Detect which cell encompasses the target text, then output its (X, Y) center coordinate. 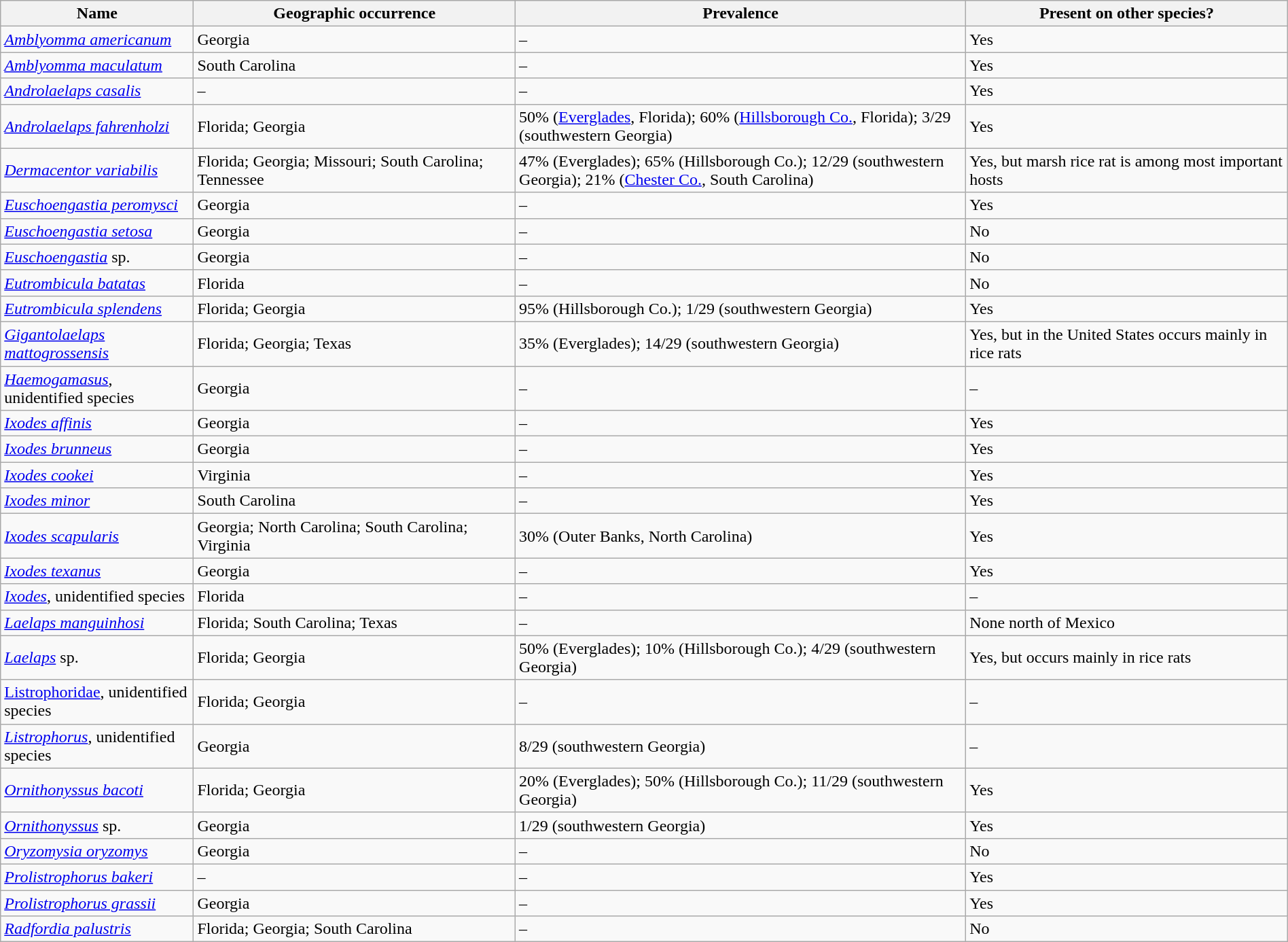
Prolistrophorus grassii (97, 903)
Euschoengastia peromysci (97, 205)
Androlaelaps casalis (97, 91)
Eutrombicula splendens (97, 309)
Prolistrophorus bakeri (97, 877)
Florida; Georgia; South Carolina (355, 929)
Georgia; North Carolina; South Carolina; Virginia (355, 536)
Name (97, 14)
Androlaelaps fahrenholzi (97, 126)
Oryzomysia oryzomys (97, 851)
Yes, but in the United States occurs mainly in rice rats (1127, 344)
Yes, but occurs mainly in rice rats (1127, 658)
Amblyomma maculatum (97, 65)
35% (Everglades); 14/29 (southwestern Georgia) (740, 344)
20% (Everglades); 50% (Hillsborough Co.); 11/29 (southwestern Georgia) (740, 790)
1/29 (southwestern Georgia) (740, 825)
Euschoengastia sp. (97, 257)
50% (Everglades); 10% (Hillsborough Co.); 4/29 (southwestern Georgia) (740, 658)
Listrophoridae, unidentified species (97, 701)
Florida; Georgia; Missouri; South Carolina; Tennessee (355, 170)
Laelaps sp. (97, 658)
Ixodes brunneus (97, 449)
None north of Mexico (1127, 623)
50% (Everglades, Florida); 60% (Hillsborough Co., Florida); 3/29 (southwestern Georgia) (740, 126)
Ixodes texanus (97, 571)
Ixodes scapularis (97, 536)
Eutrombicula batatas (97, 283)
Ixodes cookei (97, 475)
Ornithonyssus sp. (97, 825)
Ixodes, unidentified species (97, 597)
Prevalence (740, 14)
Radfordia palustris (97, 929)
Virginia (355, 475)
Gigantolaelaps mattogrossensis (97, 344)
Ornithonyssus bacoti (97, 790)
Amblyomma americanum (97, 39)
Yes, but marsh rice rat is among most important hosts (1127, 170)
95% (Hillsborough Co.); 1/29 (southwestern Georgia) (740, 309)
47% (Everglades); 65% (Hillsborough Co.); 12/29 (southwestern Georgia); 21% (Chester Co., South Carolina) (740, 170)
Euschoengastia setosa (97, 231)
Present on other species? (1127, 14)
Haemogamasus, unidentified species (97, 387)
Ixodes affinis (97, 423)
Listrophorus, unidentified species (97, 746)
Florida; South Carolina; Texas (355, 623)
8/29 (southwestern Georgia) (740, 746)
Florida; Georgia; Texas (355, 344)
Dermacentor variabilis (97, 170)
Ixodes minor (97, 501)
Geographic occurrence (355, 14)
Laelaps manguinhosi (97, 623)
30% (Outer Banks, North Carolina) (740, 536)
